Return (X, Y) of the center of cell containing provided text 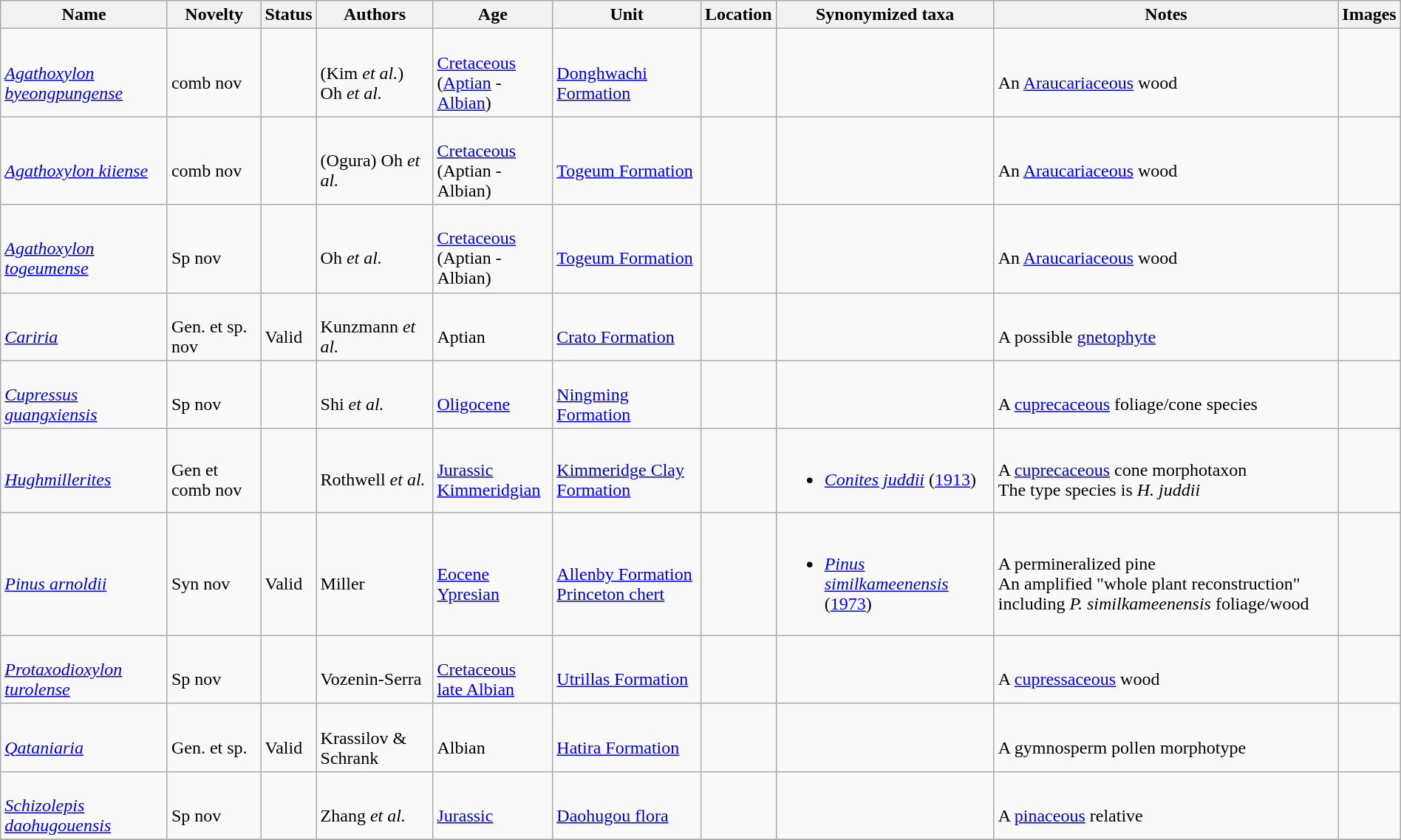
Jurassic (493, 805)
Pinus similkameenensis (1973) (885, 573)
EoceneYpresian (493, 573)
Age (493, 15)
Agathoxylon togeumense (84, 248)
Images (1369, 15)
Qataniaria (84, 737)
A gymnosperm pollen morphotype (1166, 737)
Notes (1166, 15)
Utrillas Formation (627, 669)
(Kim et al.) Oh et al. (375, 72)
Zhang et al. (375, 805)
Kimmeridge Clay Formation (627, 470)
Cretaceouslate Albian (493, 669)
Authors (375, 15)
Pinus arnoldii (84, 573)
Cariria (84, 327)
Syn nov (214, 573)
Status (288, 15)
Aptian (493, 327)
Protaxodioxylon turolense (84, 669)
Hatira Formation (627, 737)
Crato Formation (627, 327)
Cupressus guangxiensis (84, 395)
JurassicKimmeridgian (493, 470)
A permineralized pineAn amplified "whole plant reconstruction" including P. similkameenensis foliage/wood (1166, 573)
Novelty (214, 15)
A pinaceous relative (1166, 805)
Albian (493, 737)
Miller (375, 573)
Oligocene (493, 395)
Krassilov & Schrank (375, 737)
Gen. et sp. nov (214, 327)
Daohugou flora (627, 805)
Schizolepis daohugouensis (84, 805)
Vozenin-Serra (375, 669)
Agathoxylon byeongpungense (84, 72)
A cuprecaceous cone morphotaxon The type species is H. juddii (1166, 470)
Gen et comb nov (214, 470)
Kunzmann et al. (375, 327)
Synonymized taxa (885, 15)
Hughmillerites (84, 470)
Shi et al. (375, 395)
(Ogura) Oh et al. (375, 161)
Agathoxylon kiiense (84, 161)
Gen. et sp. (214, 737)
Location (738, 15)
Name (84, 15)
Unit (627, 15)
Rothwell et al. (375, 470)
A cuprecaceous foliage/cone species (1166, 395)
A cupressaceous wood (1166, 669)
Conites juddii (1913) (885, 470)
Allenby FormationPrinceton chert (627, 573)
Ningming Formation (627, 395)
Donghwachi Formation (627, 72)
Oh et al. (375, 248)
A possible gnetophyte (1166, 327)
